Determine the (x, y) coordinate at the center of the cell enclosing the given text.  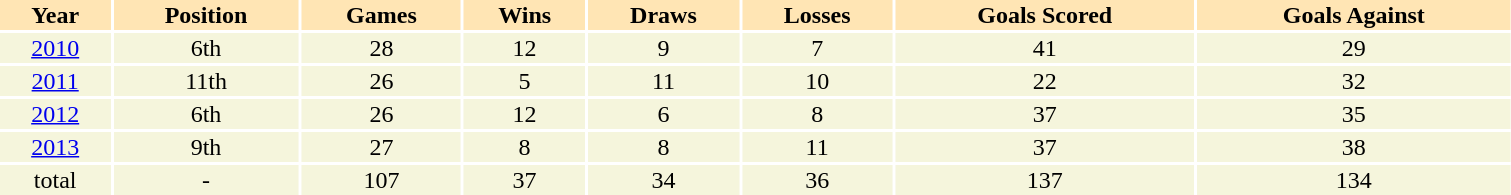
Position (206, 15)
Draws (664, 15)
34 (664, 180)
27 (382, 147)
Games (382, 15)
38 (1354, 147)
Wins (524, 15)
7 (818, 48)
2013 (55, 147)
107 (382, 180)
Goals Scored (1045, 15)
9th (206, 147)
28 (382, 48)
134 (1354, 180)
11th (206, 81)
6 (664, 114)
2011 (55, 81)
- (206, 180)
41 (1045, 48)
Year (55, 15)
35 (1354, 114)
22 (1045, 81)
10 (818, 81)
5 (524, 81)
137 (1045, 180)
36 (818, 180)
total (55, 180)
2010 (55, 48)
32 (1354, 81)
9 (664, 48)
29 (1354, 48)
Goals Against (1354, 15)
2012 (55, 114)
Losses (818, 15)
